Capture the cell that displays the provided text and extract its (x, y) central coordinate. 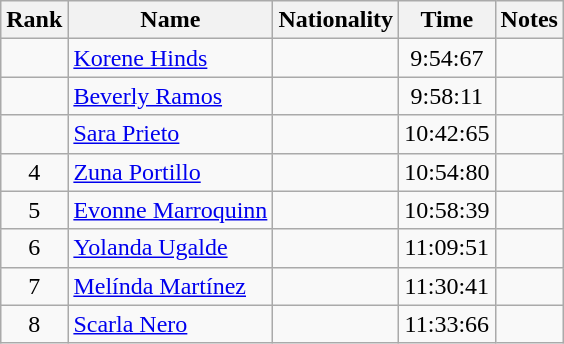
Nationality (336, 20)
5 (34, 210)
Notes (529, 20)
11:09:51 (447, 248)
Yolanda Ugalde (170, 248)
10:42:65 (447, 134)
8 (34, 324)
Beverly Ramos (170, 96)
Korene Hinds (170, 58)
Rank (34, 20)
6 (34, 248)
10:54:80 (447, 172)
Name (170, 20)
11:30:41 (447, 286)
10:58:39 (447, 210)
Evonne Marroquinn (170, 210)
Zuna Portillo (170, 172)
Time (447, 20)
11:33:66 (447, 324)
7 (34, 286)
9:58:11 (447, 96)
Scarla Nero (170, 324)
Sara Prieto (170, 134)
9:54:67 (447, 58)
4 (34, 172)
Melínda Martínez (170, 286)
